From the cell containing the given text, extract its center point as [x, y] coordinate. 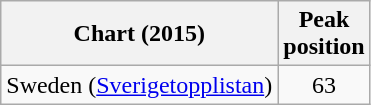
Peakposition [324, 34]
Sweden (Sverigetopplistan) [140, 85]
63 [324, 85]
Chart (2015) [140, 34]
